Provide the (X, Y) coordinate of the cell's center where the given text is located.  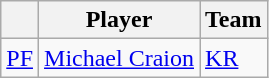
KR (234, 58)
PF (20, 58)
Team (234, 20)
Player (120, 20)
Michael Craion (120, 58)
